Locate the cell with the specified text and output its [x, y] center coordinate. 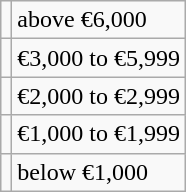
€1,000 to €1,999 [99, 134]
below €1,000 [99, 172]
above €6,000 [99, 20]
€2,000 to €2,999 [99, 96]
€3,000 to €5,999 [99, 58]
